Return the [x, y] coordinate for the center point of the cell that contains the specified text.  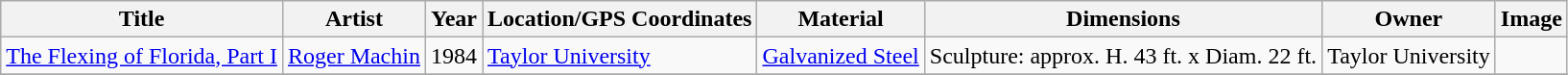
Image [1532, 19]
Year [453, 19]
Owner [1409, 19]
Roger Machin [353, 56]
The Flexing of Florida, Part I [142, 56]
Artist [353, 19]
Title [142, 19]
1984 [453, 56]
Sculpture: approx. H. 43 ft. x Diam. 22 ft. [1123, 56]
Material [841, 19]
Dimensions [1123, 19]
Location/GPS Coordinates [620, 19]
Galvanized Steel [841, 56]
